Search for the cell housing the specified text and yield its (x, y) center coordinate. 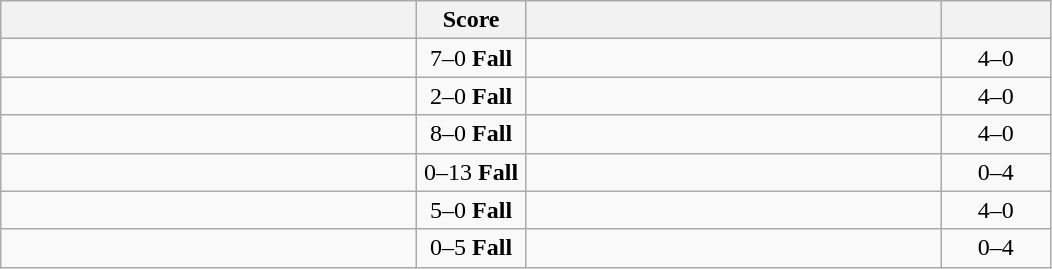
2–0 Fall (472, 96)
0–5 Fall (472, 248)
Score (472, 20)
7–0 Fall (472, 58)
0–13 Fall (472, 172)
8–0 Fall (472, 134)
5–0 Fall (472, 210)
